Return (X, Y) of the center of cell containing provided text 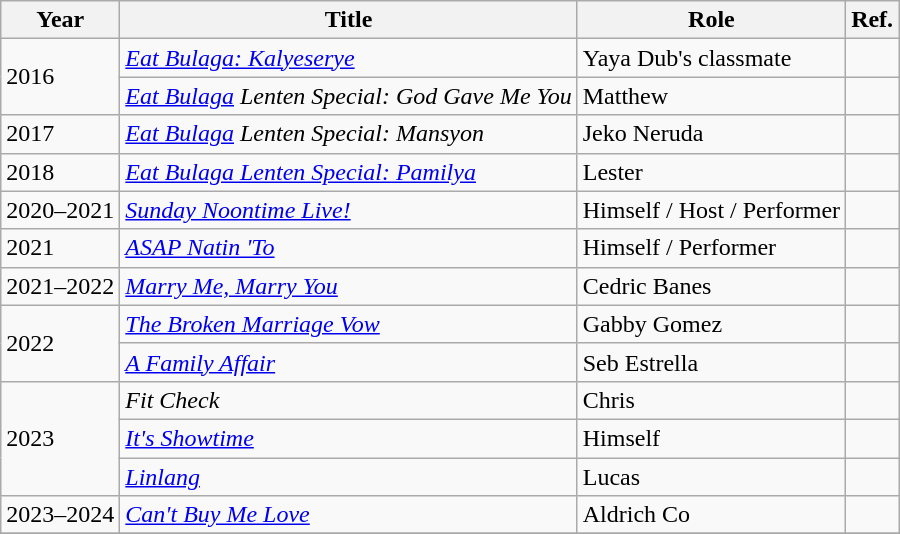
Eat Bulaga Lenten Special: Pamilya (348, 172)
2020–2021 (60, 210)
Can't Buy Me Love (348, 515)
Role (711, 20)
Seb Estrella (711, 362)
A Family Affair (348, 362)
Gabby Gomez (711, 324)
2017 (60, 134)
It's Showtime (348, 438)
Year (60, 20)
2018 (60, 172)
Matthew (711, 96)
Eat Bulaga Lenten Special: God Gave Me You (348, 96)
2022 (60, 343)
Himself (711, 438)
Eat Bulaga Lenten Special: Mansyon (348, 134)
Title (348, 20)
Linlang (348, 477)
Marry Me, Marry You (348, 286)
Jeko Neruda (711, 134)
2021 (60, 248)
Lester (711, 172)
Ref. (872, 20)
2023 (60, 438)
Fit Check (348, 400)
2021–2022 (60, 286)
Sunday Noontime Live! (348, 210)
The Broken Marriage Vow (348, 324)
Himself / Host / Performer (711, 210)
2016 (60, 77)
2023–2024 (60, 515)
Cedric Banes (711, 286)
ASAP Natin 'To (348, 248)
Aldrich Co (711, 515)
Eat Bulaga: Kalyeserye (348, 58)
Lucas (711, 477)
Chris (711, 400)
Himself / Performer (711, 248)
Yaya Dub's classmate (711, 58)
